Output the [x, y] coordinate of the center of the cell containing the given text.  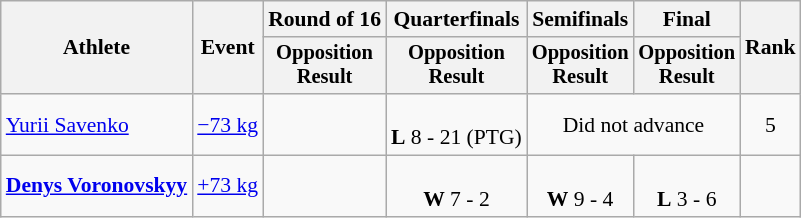
Round of 16 [324, 19]
Yurii Savenko [96, 124]
Rank [770, 48]
Did not advance [634, 124]
Quarterfinals [456, 19]
W 9 - 4 [580, 186]
Athlete [96, 48]
−73 kg [228, 124]
Final [686, 19]
W 7 - 2 [456, 186]
Semifinals [580, 19]
L 3 - 6 [686, 186]
+73 kg [228, 186]
L 8 - 21 (PTG) [456, 124]
Event [228, 48]
5 [770, 124]
Denys Voronovskyy [96, 186]
